Output the (x, y) coordinate of the center of the cell containing the given text.  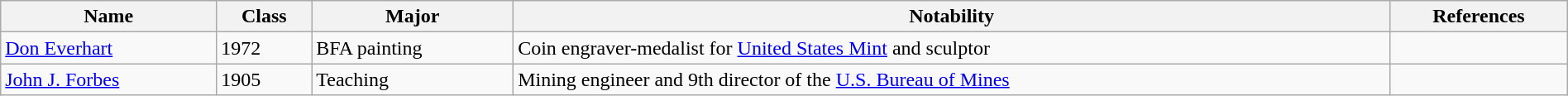
BFA painting (413, 48)
References (1479, 17)
Class (265, 17)
1905 (265, 79)
Name (109, 17)
Don Everhart (109, 48)
Coin engraver-medalist for United States Mint and sculptor (952, 48)
Major (413, 17)
John J. Forbes (109, 79)
Teaching (413, 79)
Mining engineer and 9th director of the U.S. Bureau of Mines (952, 79)
1972 (265, 48)
Notability (952, 17)
